Pinpoint the cell where the given text exists, returning its (x, y) midpoint coordinate. 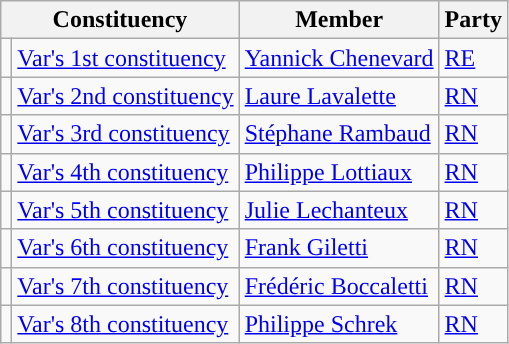
Var's 1st constituency (126, 58)
Stéphane Rambaud (339, 134)
Var's 5th constituency (126, 210)
Party (473, 20)
Frédéric Boccaletti (339, 286)
Var's 8th constituency (126, 324)
Var's 7th constituency (126, 286)
Var's 4th constituency (126, 172)
Var's 2nd constituency (126, 96)
Var's 3rd constituency (126, 134)
Philippe Lottiaux (339, 172)
Frank Giletti (339, 248)
Yannick Chenevard (339, 58)
RE (473, 58)
Philippe Schrek (339, 324)
Constituency (120, 20)
Julie Lechanteux (339, 210)
Laure Lavalette (339, 96)
Var's 6th constituency (126, 248)
Member (339, 20)
